Scan for the cell matching the given text and deliver its (X, Y) coordinate at center. 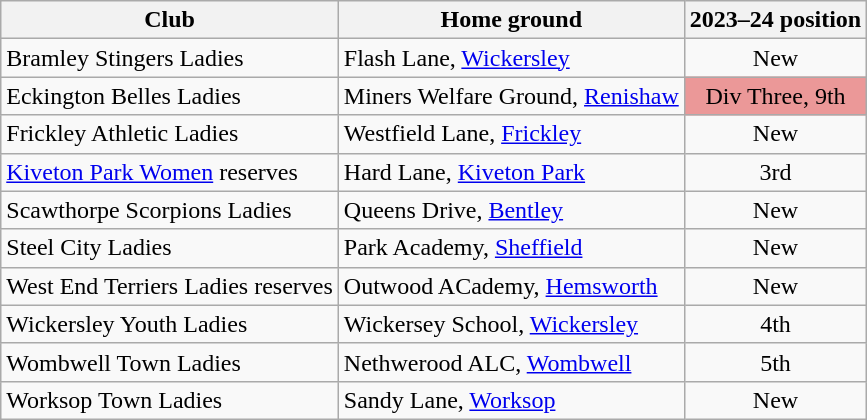
Nethwerood ALC, Wombwell (511, 362)
Eckington Belles Ladies (170, 96)
Queens Drive, Bentley (511, 210)
Outwood ACademy, Hemsworth (511, 286)
4th (775, 324)
Park Academy, Sheffield (511, 248)
Steel City Ladies (170, 248)
3rd (775, 172)
Bramley Stingers Ladies (170, 58)
Wombwell Town Ladies (170, 362)
Frickley Athletic Ladies (170, 134)
Sandy Lane, Worksop (511, 400)
Wickersley Youth Ladies (170, 324)
Wickersey School, Wickersley (511, 324)
Club (170, 20)
Kiveton Park Women reserves (170, 172)
Worksop Town Ladies (170, 400)
West End Terriers Ladies reserves (170, 286)
Div Three, 9th (775, 96)
Hard Lane, Kiveton Park (511, 172)
5th (775, 362)
Flash Lane, Wickersley (511, 58)
Westfield Lane, Frickley (511, 134)
Scawthorpe Scorpions Ladies (170, 210)
Miners Welfare Ground, Renishaw (511, 96)
Home ground (511, 20)
2023–24 position (775, 20)
